Extract the (X, Y) coordinate from the center of the cell holding the provided text.  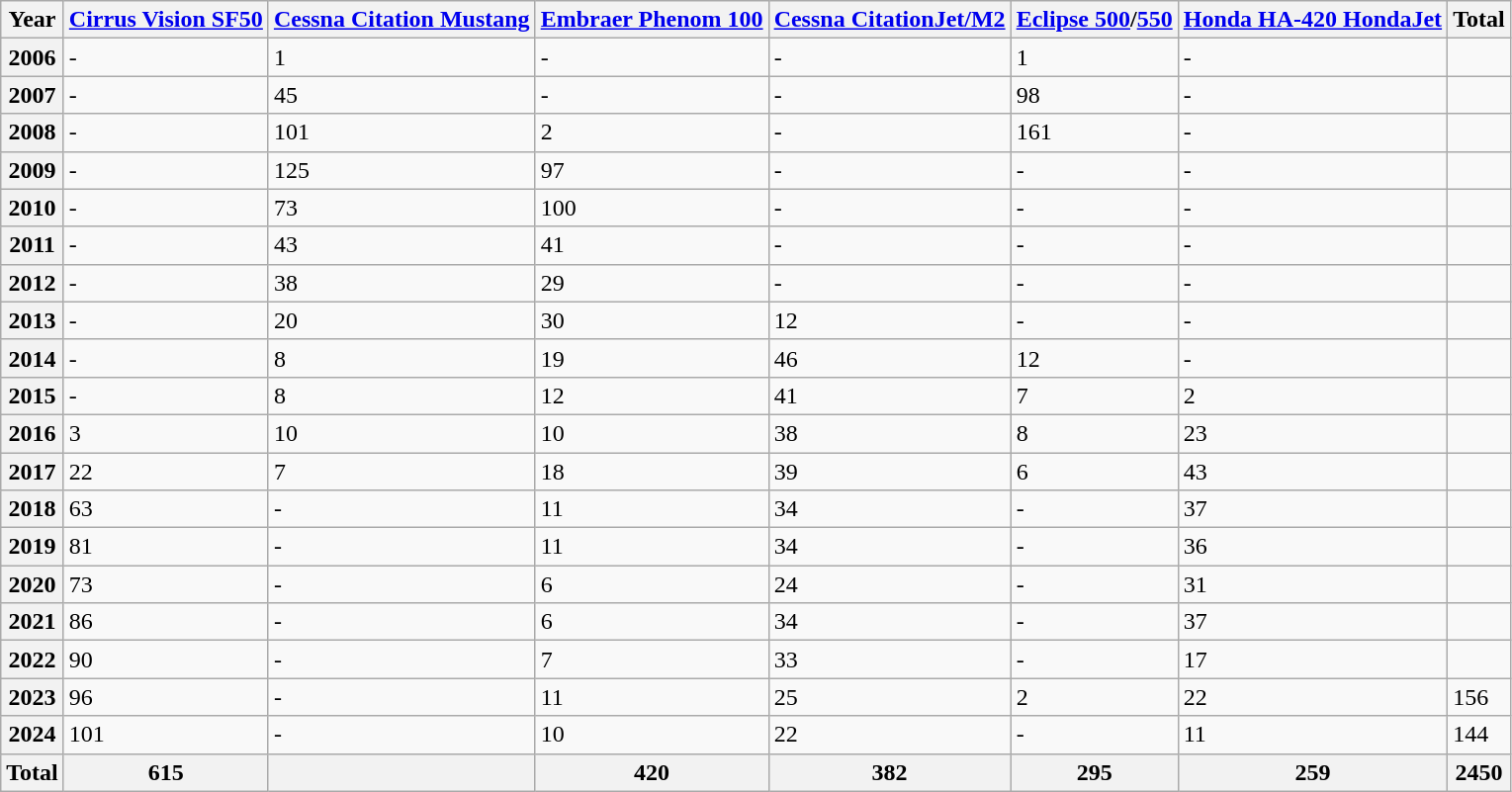
97 (652, 170)
Year (33, 20)
295 (1094, 772)
39 (890, 472)
2023 (33, 697)
2009 (33, 170)
420 (652, 772)
Cessna CitationJet/M2 (890, 20)
2012 (33, 283)
96 (166, 697)
2017 (33, 472)
2007 (33, 95)
25 (890, 697)
2020 (33, 584)
2015 (33, 396)
2011 (33, 245)
36 (1312, 547)
24 (890, 584)
2021 (33, 622)
31 (1312, 584)
86 (166, 622)
156 (1479, 697)
2018 (33, 509)
Cessna Citation Mustang (401, 20)
2014 (33, 358)
2019 (33, 547)
125 (401, 170)
144 (1479, 735)
Cirrus Vision SF50 (166, 20)
23 (1312, 433)
382 (890, 772)
2016 (33, 433)
90 (166, 660)
Eclipse 500/550 (1094, 20)
615 (166, 772)
46 (890, 358)
2024 (33, 735)
20 (401, 320)
2008 (33, 132)
63 (166, 509)
Honda HA-420 HondaJet (1312, 20)
17 (1312, 660)
2010 (33, 208)
19 (652, 358)
29 (652, 283)
161 (1094, 132)
30 (652, 320)
2022 (33, 660)
18 (652, 472)
3 (166, 433)
Embraer Phenom 100 (652, 20)
2450 (1479, 772)
100 (652, 208)
2006 (33, 57)
259 (1312, 772)
45 (401, 95)
81 (166, 547)
33 (890, 660)
2013 (33, 320)
98 (1094, 95)
